Scan for the cell matching the given text and deliver its (x, y) coordinate at center. 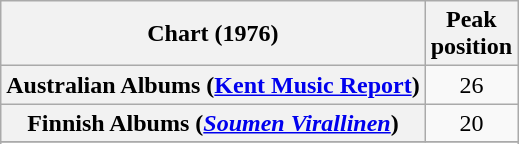
20 (471, 123)
Finnish Albums (Soumen Virallinen) (213, 123)
Peakposition (471, 34)
26 (471, 85)
Australian Albums (Kent Music Report) (213, 85)
Chart (1976) (213, 34)
